From the cell containing the given text, extract its center point as (X, Y) coordinate. 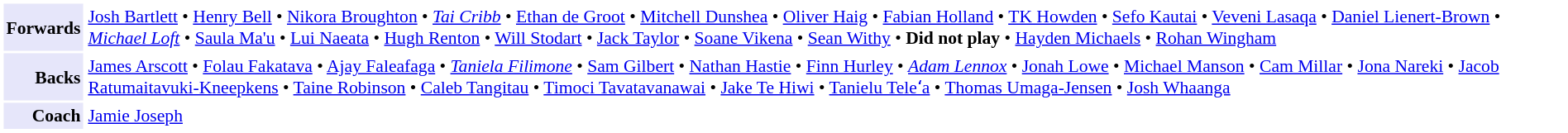
Jamie Joseph (825, 116)
Forwards (43, 26)
Backs (43, 76)
Coach (43, 116)
